Return the (X, Y) coordinate for the center point of the cell that contains the specified text.  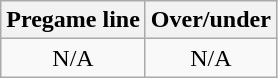
Over/under (210, 20)
Pregame line (74, 20)
